Scan for the cell matching the given text and deliver its (x, y) coordinate at center. 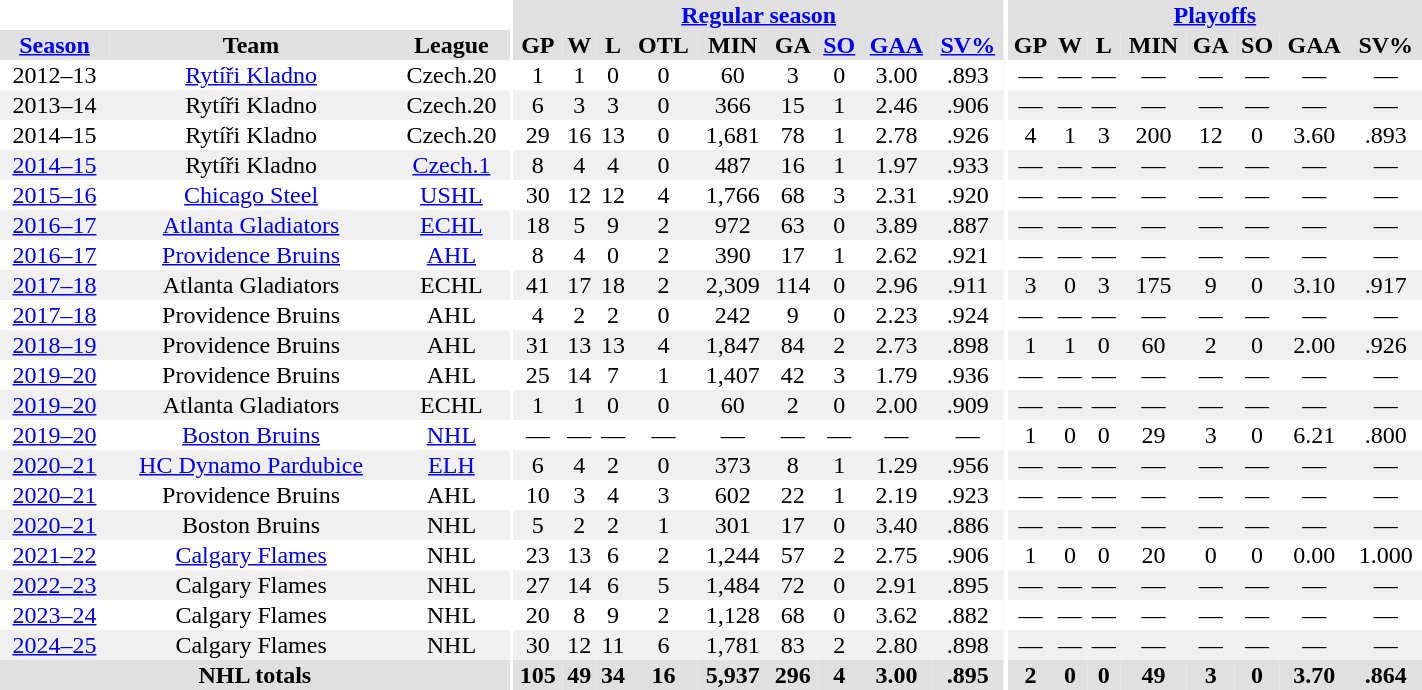
41 (538, 285)
373 (732, 465)
.956 (968, 465)
83 (792, 645)
2.46 (896, 105)
1,244 (732, 555)
10 (538, 495)
7 (613, 375)
23 (538, 555)
175 (1154, 285)
.800 (1386, 435)
2.23 (896, 315)
2.73 (896, 345)
Regular season (758, 15)
3.10 (1314, 285)
2021–22 (54, 555)
2024–25 (54, 645)
390 (732, 255)
3.89 (896, 225)
2.75 (896, 555)
242 (732, 315)
3.70 (1314, 675)
.887 (968, 225)
1,128 (732, 615)
5,937 (732, 675)
2013–14 (54, 105)
Playoffs (1215, 15)
1.29 (896, 465)
.920 (968, 195)
3.60 (1314, 135)
301 (732, 525)
.886 (968, 525)
42 (792, 375)
1,781 (732, 645)
2.80 (896, 645)
2.31 (896, 195)
2022–23 (54, 585)
2.62 (896, 255)
.924 (968, 315)
22 (792, 495)
1,484 (732, 585)
2023–24 (54, 615)
2018–19 (54, 345)
2012–13 (54, 75)
1.97 (896, 165)
15 (792, 105)
2015–16 (54, 195)
OTL (664, 45)
2.96 (896, 285)
NHL totals (255, 675)
78 (792, 135)
ELH (451, 465)
200 (1154, 135)
USHL (451, 195)
.909 (968, 405)
72 (792, 585)
.921 (968, 255)
League (451, 45)
Team (251, 45)
296 (792, 675)
11 (613, 645)
1,681 (732, 135)
3.62 (896, 615)
34 (613, 675)
1,766 (732, 195)
6.21 (1314, 435)
.864 (1386, 675)
0.00 (1314, 555)
25 (538, 375)
105 (538, 675)
.936 (968, 375)
2,309 (732, 285)
366 (732, 105)
114 (792, 285)
3.40 (896, 525)
2.19 (896, 495)
HC Dynamo Pardubice (251, 465)
487 (732, 165)
1.000 (1386, 555)
.917 (1386, 285)
602 (732, 495)
57 (792, 555)
1,847 (732, 345)
.911 (968, 285)
972 (732, 225)
2.78 (896, 135)
.882 (968, 615)
84 (792, 345)
1,407 (732, 375)
Season (54, 45)
Czech.1 (451, 165)
63 (792, 225)
31 (538, 345)
27 (538, 585)
Chicago Steel (251, 195)
1.79 (896, 375)
2.91 (896, 585)
.923 (968, 495)
.933 (968, 165)
